From the cell containing the given text, extract its center point as [x, y] coordinate. 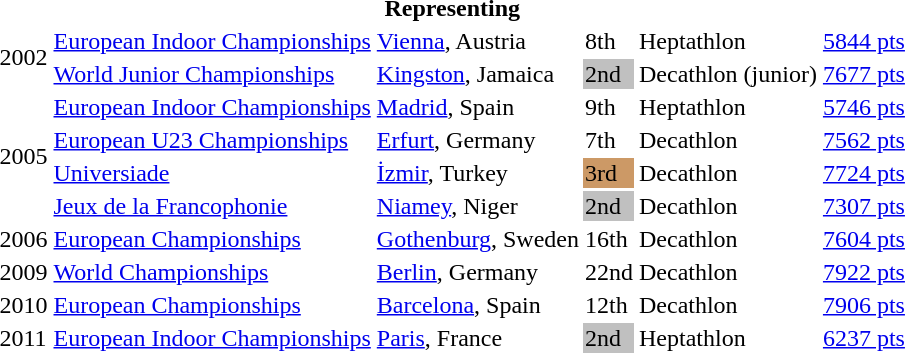
3rd [608, 173]
Kingston, Jamaica [478, 74]
8th [608, 41]
World Junior Championships [212, 74]
Berlin, Germany [478, 272]
12th [608, 305]
Jeux de la Francophonie [212, 206]
Vienna, Austria [478, 41]
Gothenburg, Sweden [478, 239]
16th [608, 239]
Universiade [212, 173]
World Championships [212, 272]
Madrid, Spain [478, 107]
22nd [608, 272]
European U23 Championships [212, 140]
Decathlon (junior) [728, 74]
Paris, France [478, 338]
Niamey, Niger [478, 206]
9th [608, 107]
Erfurt, Germany [478, 140]
7th [608, 140]
İzmir, Turkey [478, 173]
Barcelona, Spain [478, 305]
